Provide the (x, y) coordinate of the cell's center where the given text is located.  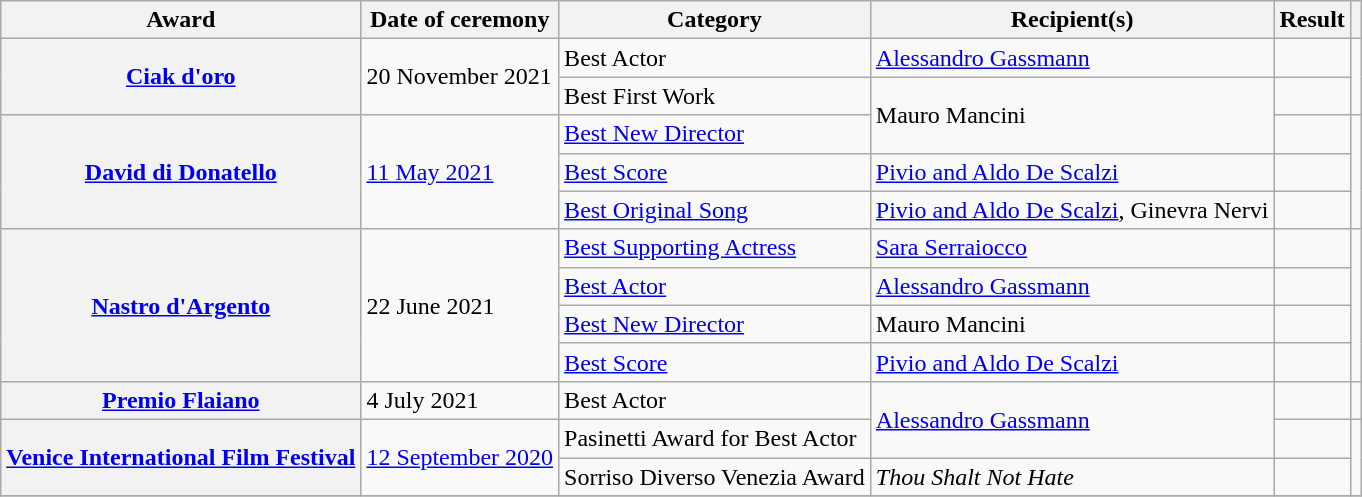
Result (1312, 20)
20 November 2021 (460, 77)
Pasinetti Award for Best Actor (715, 438)
Best Original Song (715, 210)
Premio Flaiano (181, 400)
Date of ceremony (460, 20)
Sara Serraiocco (1072, 248)
Pivio and Aldo De Scalzi, Ginevra Nervi (1072, 210)
Recipient(s) (1072, 20)
Best Supporting Actress (715, 248)
Ciak d'oro (181, 77)
Nastro d'Argento (181, 305)
Venice International Film Festival (181, 457)
Award (181, 20)
Thou Shalt Not Hate (1072, 477)
David di Donatello (181, 172)
11 May 2021 (460, 172)
Sorriso Diverso Venezia Award (715, 477)
4 July 2021 (460, 400)
Category (715, 20)
12 September 2020 (460, 457)
22 June 2021 (460, 305)
Best First Work (715, 96)
